Search for the cell housing the specified text and yield its [x, y] center coordinate. 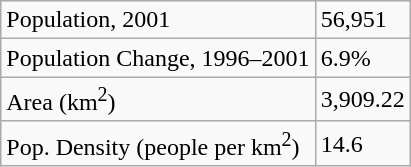
Population, 2001 [158, 20]
14.6 [362, 144]
Area (km2) [158, 100]
6.9% [362, 58]
3,909.22 [362, 100]
56,951 [362, 20]
Population Change, 1996–2001 [158, 58]
Pop. Density (people per km2) [158, 144]
